From the cell containing the given text, extract its center point as [X, Y] coordinate. 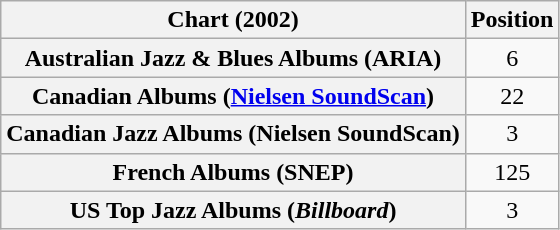
US Top Jazz Albums (Billboard) [234, 210]
125 [512, 172]
French Albums (SNEP) [234, 172]
Canadian Jazz Albums (Nielsen SoundScan) [234, 134]
Chart (2002) [234, 20]
6 [512, 58]
Australian Jazz & Blues Albums (ARIA) [234, 58]
Position [512, 20]
Canadian Albums (Nielsen SoundScan) [234, 96]
22 [512, 96]
